Detect which cell encompasses the target text, then output its (x, y) center coordinate. 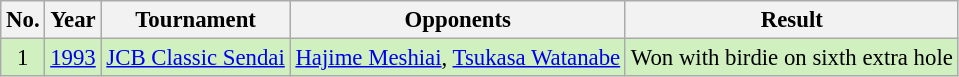
Year (73, 20)
1993 (73, 58)
Result (792, 20)
Opponents (458, 20)
No. (23, 20)
JCB Classic Sendai (196, 58)
1 (23, 58)
Hajime Meshiai, Tsukasa Watanabe (458, 58)
Tournament (196, 20)
Won with birdie on sixth extra hole (792, 58)
